From the cell containing the given text, extract its center point as (x, y) coordinate. 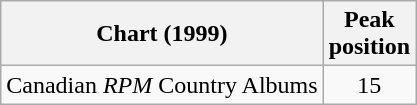
Chart (1999) (162, 34)
15 (369, 85)
Peakposition (369, 34)
Canadian RPM Country Albums (162, 85)
